Scan for the cell matching the given text and deliver its [X, Y] coordinate at center. 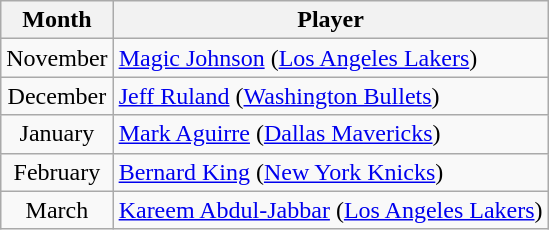
Mark Aguirre (Dallas Mavericks) [330, 134]
November [57, 58]
Player [330, 20]
Bernard King (New York Knicks) [330, 172]
Month [57, 20]
January [57, 134]
Magic Johnson (Los Angeles Lakers) [330, 58]
Jeff Ruland (Washington Bullets) [330, 96]
February [57, 172]
Kareem Abdul-Jabbar (Los Angeles Lakers) [330, 210]
March [57, 210]
December [57, 96]
